Pinpoint the cell where the given text exists, returning its [x, y] midpoint coordinate. 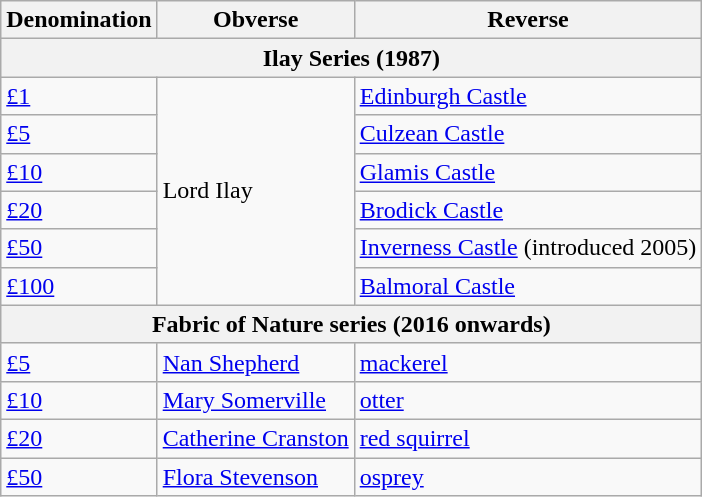
osprey [528, 477]
Edinburgh Castle [528, 96]
Mary Somerville [256, 400]
Reverse [528, 20]
Denomination [79, 20]
Culzean Castle [528, 134]
Fabric of Nature series (2016 onwards) [352, 324]
Flora Stevenson [256, 477]
Lord Ilay [256, 191]
£100 [79, 286]
Brodick Castle [528, 210]
Nan Shepherd [256, 362]
red squirrel [528, 438]
Glamis Castle [528, 172]
Balmoral Castle [528, 286]
otter [528, 400]
Ilay Series (1987) [352, 58]
Catherine Cranston [256, 438]
mackerel [528, 362]
Inverness Castle (introduced 2005) [528, 248]
£1 [79, 96]
Obverse [256, 20]
